Determine the [x, y] coordinate at the center of the cell enclosing the given text.  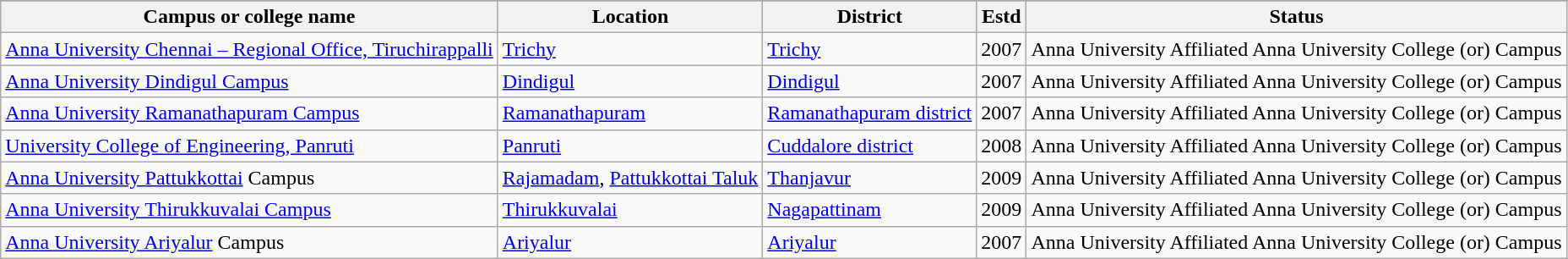
Cuddalore district [870, 146]
Campus or college name [250, 17]
Anna University Ariyalur Campus [250, 242]
Panruti [630, 146]
Thirukkuvalai [630, 210]
Estd [1002, 17]
Thanjavur [870, 178]
District [870, 17]
2008 [1002, 146]
Anna University Thirukkuvalai Campus [250, 210]
Anna University Dindigul Campus [250, 81]
Ramanathapuram district [870, 113]
Ramanathapuram [630, 113]
Nagapattinam [870, 210]
Anna University Chennai – Regional Office, Tiruchirappalli [250, 49]
Location [630, 17]
University College of Engineering, Panruti [250, 146]
Rajamadam, Pattukkottai Taluk [630, 178]
Anna University Ramanathapuram Campus [250, 113]
Status [1296, 17]
Anna University Pattukkottai Campus [250, 178]
